Return (x, y) of the center of cell containing provided text 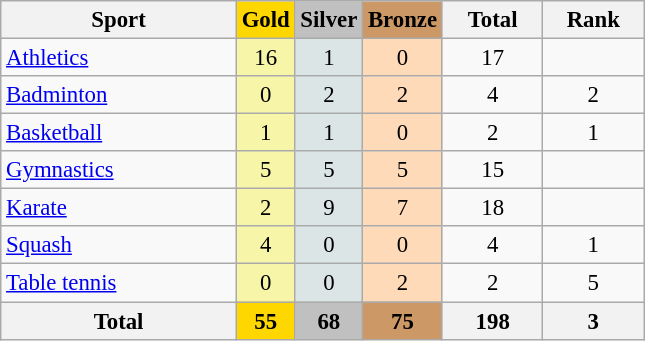
68 (329, 321)
Athletics (119, 58)
Rank (594, 20)
7 (403, 208)
18 (492, 208)
Badminton (119, 95)
15 (492, 170)
Gold (266, 20)
Sport (119, 20)
Squash (119, 245)
3 (594, 321)
Table tennis (119, 283)
Basketball (119, 133)
75 (403, 321)
17 (492, 58)
16 (266, 58)
Karate (119, 208)
Bronze (403, 20)
Gymnastics (119, 170)
198 (492, 321)
9 (329, 208)
55 (266, 321)
Silver (329, 20)
